For the text-containing cell, return its midpoint in [X, Y] coordinate format. 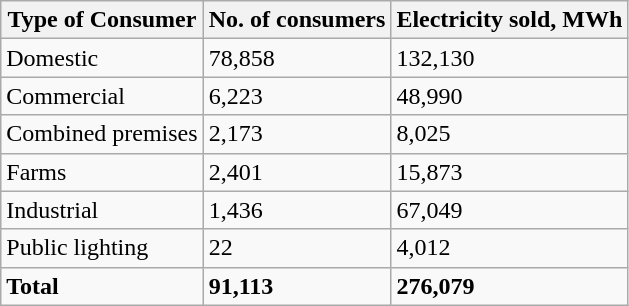
276,079 [510, 286]
132,130 [510, 58]
Public lighting [102, 248]
6,223 [297, 96]
91,113 [297, 286]
15,873 [510, 172]
4,012 [510, 248]
48,990 [510, 96]
1,436 [297, 210]
No. of consumers [297, 20]
Electricity sold, MWh [510, 20]
Total [102, 286]
22 [297, 248]
67,049 [510, 210]
2,401 [297, 172]
Domestic [102, 58]
Commercial [102, 96]
2,173 [297, 134]
Farms [102, 172]
Industrial [102, 210]
78,858 [297, 58]
8,025 [510, 134]
Type of Consumer [102, 20]
Combined premises [102, 134]
